Extract the [x, y] coordinate from the center of the cell holding the provided text.  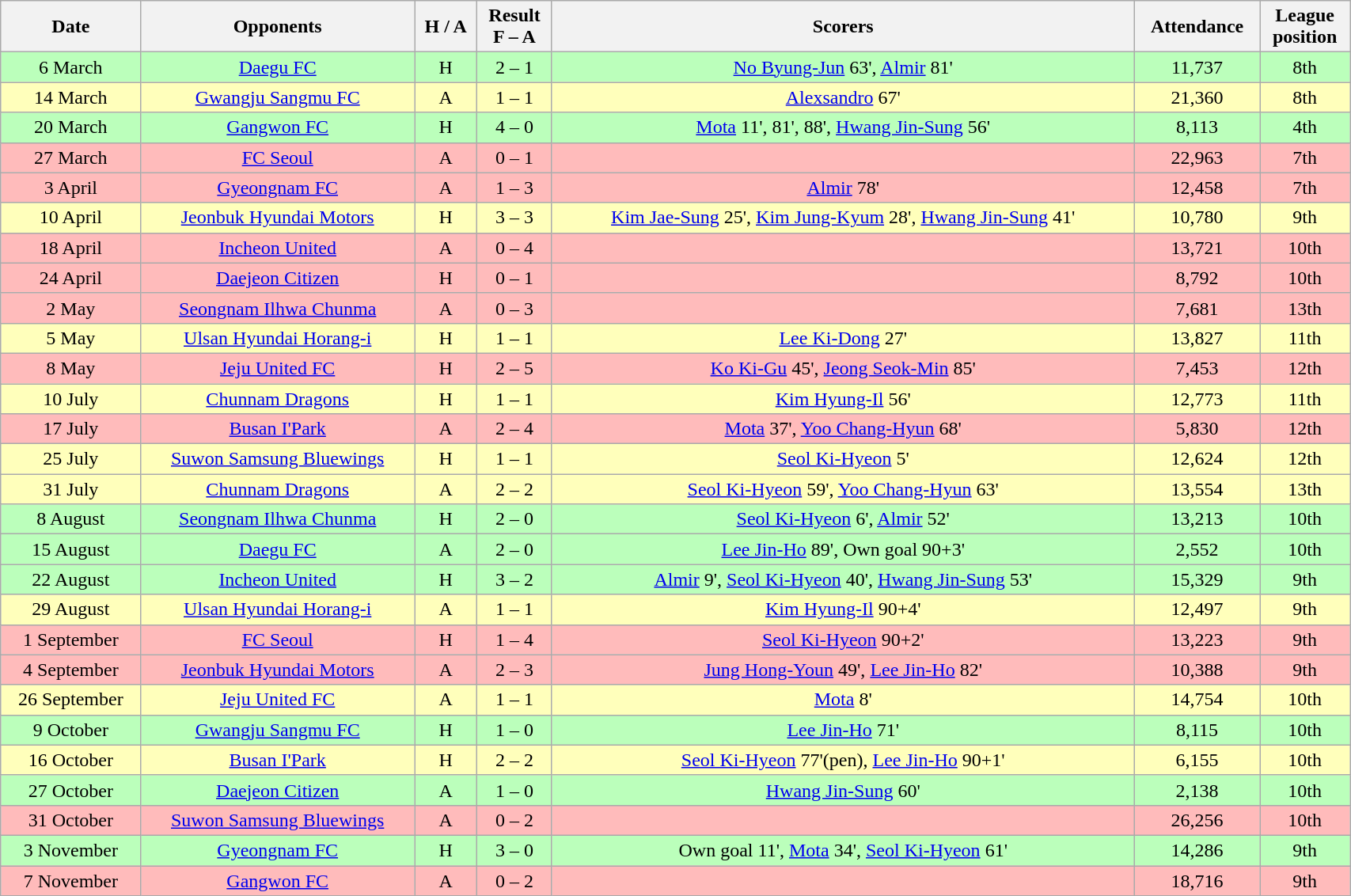
Lee Jin-Ho 89', Own goal 90+3' [843, 549]
11,737 [1197, 67]
7,681 [1197, 308]
12,624 [1197, 459]
12,458 [1197, 188]
Ko Ki-Gu 45', Jeong Seok-Min 85' [843, 368]
15 August [71, 549]
Opponents [278, 27]
26,256 [1197, 820]
14 March [71, 97]
2,138 [1197, 790]
25 July [71, 459]
4 September [71, 670]
2 – 4 [514, 429]
Seol Ki-Hyeon 5' [843, 459]
13,827 [1197, 338]
Mota 37', Yoo Chang-Hyun 68' [843, 429]
0 – 4 [514, 248]
Kim Hyung-Il 56' [843, 398]
27 March [71, 158]
Kim Jae-Sung 25', Kim Jung-Kyum 28', Hwang Jin-Sung 41' [843, 218]
Lee Jin-Ho 71' [843, 730]
22,963 [1197, 158]
3 – 2 [514, 579]
13,213 [1197, 519]
16 October [71, 760]
No Byung-Jun 63', Almir 81' [843, 67]
10 July [71, 398]
5 May [71, 338]
Kim Hyung-Il 90+4' [843, 609]
1 – 4 [514, 640]
14,286 [1197, 850]
Scorers [843, 27]
Alexsandro 67' [843, 97]
13,554 [1197, 489]
6 March [71, 67]
ResultF – A [514, 27]
Attendance [1197, 27]
8,115 [1197, 730]
3 April [71, 188]
1 – 3 [514, 188]
Almir 9', Seol Ki-Hyeon 40', Hwang Jin-Sung 53' [843, 579]
17 July [71, 429]
15,329 [1197, 579]
27 October [71, 790]
3 – 0 [514, 850]
8 May [71, 368]
14,754 [1197, 700]
2,552 [1197, 549]
24 April [71, 278]
8,113 [1197, 127]
Own goal 11', Mota 34', Seol Ki-Hyeon 61' [843, 850]
4 – 0 [514, 127]
Almir 78' [843, 188]
Hwang Jin-Sung 60' [843, 790]
Seol Ki-Hyeon 59', Yoo Chang-Hyun 63' [843, 489]
H / A [446, 27]
13,721 [1197, 248]
2 – 3 [514, 670]
1 September [71, 640]
18,716 [1197, 881]
9 October [71, 730]
8,792 [1197, 278]
Mota 8' [843, 700]
12,773 [1197, 398]
26 September [71, 700]
2 May [71, 308]
5,830 [1197, 429]
20 March [71, 127]
Date [71, 27]
21,360 [1197, 97]
7,453 [1197, 368]
31 July [71, 489]
2 – 1 [514, 67]
13,223 [1197, 640]
7 November [71, 881]
3 – 3 [514, 218]
10,388 [1197, 670]
29 August [71, 609]
Seol Ki-Hyeon 6', Almir 52' [843, 519]
Leagueposition [1305, 27]
Mota 11', 81', 88', Hwang Jin-Sung 56' [843, 127]
22 August [71, 579]
8 August [71, 519]
12,497 [1197, 609]
Lee Ki-Dong 27' [843, 338]
0 – 3 [514, 308]
18 April [71, 248]
Seol Ki-Hyeon 77'(pen), Lee Jin-Ho 90+1' [843, 760]
Jung Hong-Youn 49', Lee Jin-Ho 82' [843, 670]
6,155 [1197, 760]
2 – 5 [514, 368]
4th [1305, 127]
10 April [71, 218]
Seol Ki-Hyeon 90+2' [843, 640]
10,780 [1197, 218]
3 November [71, 850]
31 October [71, 820]
